Detect which cell encompasses the target text, then output its [X, Y] center coordinate. 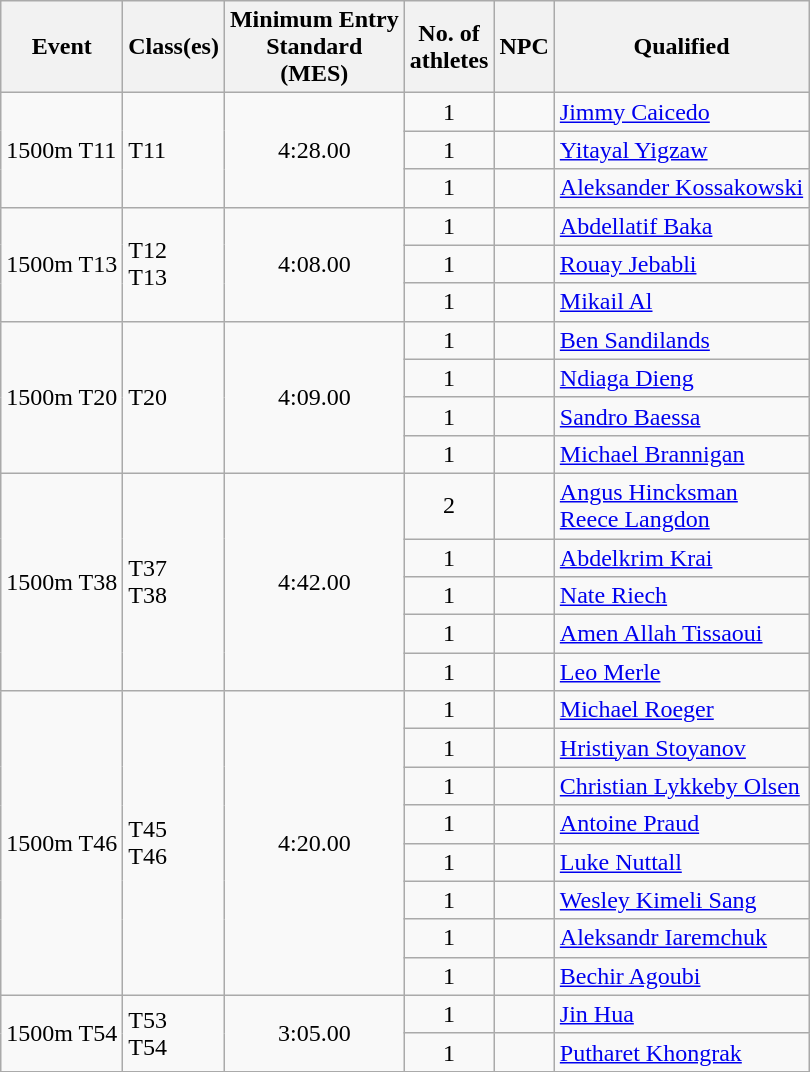
Putharet Khongrak [681, 1052]
No. ofathletes [449, 47]
T20 [174, 397]
Christian Lykkeby Olsen [681, 786]
1500m T38 [62, 582]
Amen Allah Tissaoui [681, 634]
Event [62, 47]
T12T13 [174, 264]
1500m T13 [62, 264]
Hristiyan Stoyanov [681, 748]
Luke Nuttall [681, 862]
3:05.00 [314, 1033]
Antoine Praud [681, 824]
Mikail Al [681, 302]
T53T54 [174, 1033]
Bechir Agoubi [681, 976]
Michael Roeger [681, 710]
Ben Sandilands [681, 340]
4:42.00 [314, 582]
Nate Riech [681, 596]
Abdelkrim Krai [681, 557]
Ndiaga Dieng [681, 378]
Sandro Baessa [681, 416]
Jimmy Caicedo [681, 112]
Aleksandr Iaremchuk [681, 938]
1500m T11 [62, 150]
1500m T46 [62, 843]
T11 [174, 150]
Aleksander Kossakowski [681, 188]
Michael Brannigan [681, 454]
Abdellatif Baka [681, 226]
Angus HincksmanReece Langdon [681, 506]
Leo Merle [681, 672]
Class(es) [174, 47]
4:08.00 [314, 264]
NPC [524, 47]
T37T38 [174, 582]
Wesley Kimeli Sang [681, 900]
1500m T20 [62, 397]
2 [449, 506]
Rouay Jebabli [681, 264]
4:20.00 [314, 843]
Jin Hua [681, 1014]
Qualified [681, 47]
T45T46 [174, 843]
4:09.00 [314, 397]
1500m T54 [62, 1033]
Minimum EntryStandard(MES) [314, 47]
Yitayal Yigzaw [681, 150]
4:28.00 [314, 150]
